Scan for the cell matching the given text and deliver its (X, Y) coordinate at center. 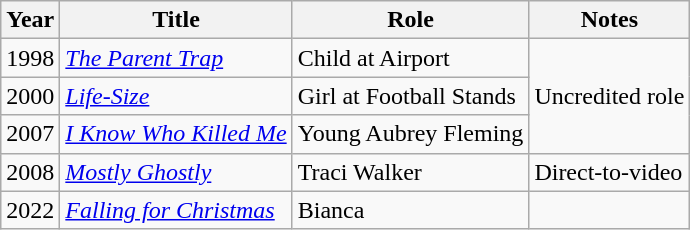
Year (30, 20)
Mostly Ghostly (176, 172)
1998 (30, 58)
Life-Size (176, 96)
Role (410, 20)
2000 (30, 96)
Child at Airport (410, 58)
2022 (30, 210)
Young Aubrey Fleming (410, 134)
I Know Who Killed Me (176, 134)
Direct-to-video (610, 172)
Girl at Football Stands (410, 96)
Falling for Christmas (176, 210)
2008 (30, 172)
Bianca (410, 210)
Notes (610, 20)
Uncredited role (610, 96)
2007 (30, 134)
Title (176, 20)
The Parent Trap (176, 58)
Traci Walker (410, 172)
